Find where the given text appears and provide that cell's center as (x, y) coordinate. 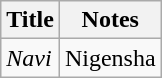
Nigensha (110, 58)
Title (30, 20)
Navi (30, 58)
Notes (110, 20)
